Determine the (x, y) coordinate at the center of the cell enclosing the given text.  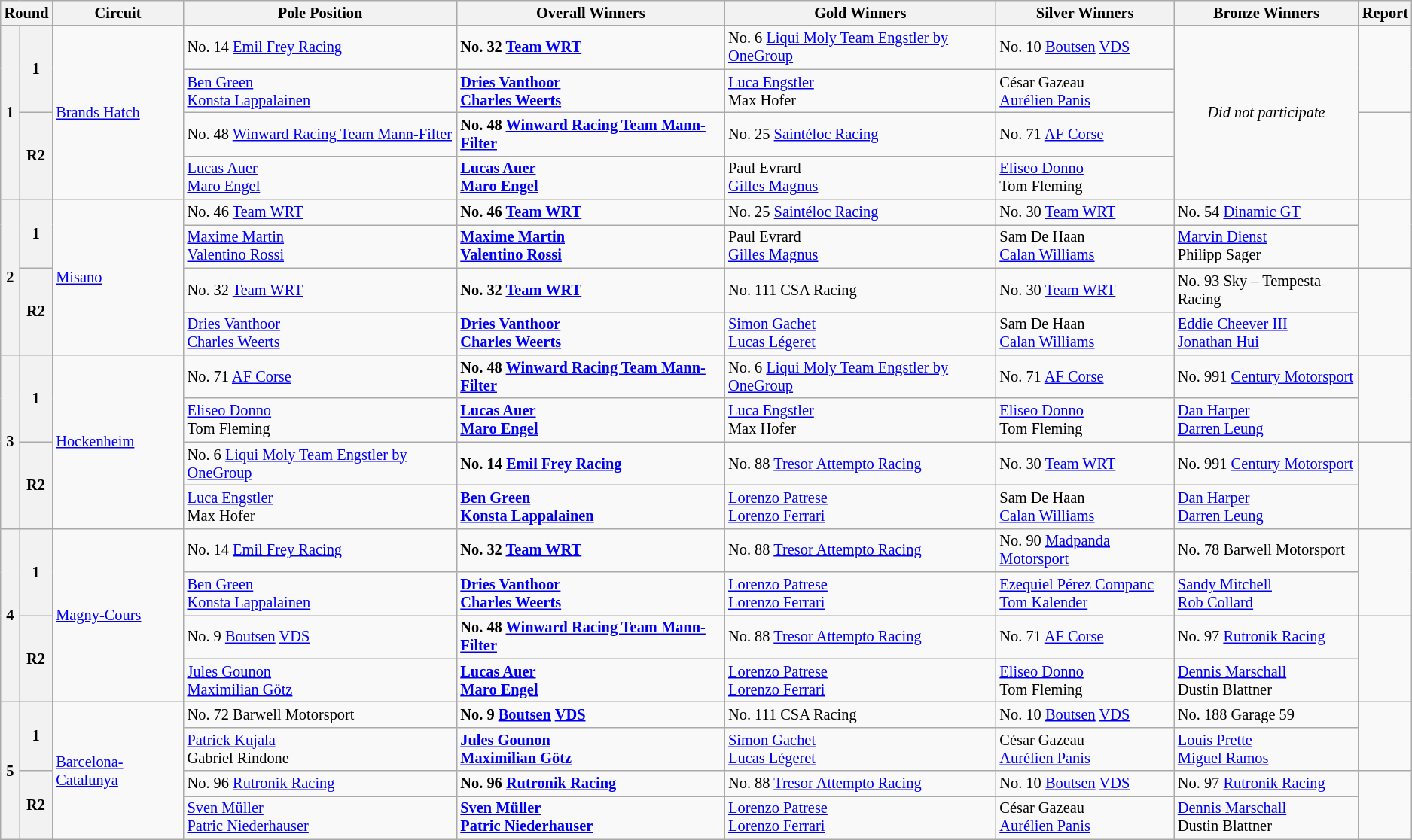
Eddie Cheever III Jonathan Hui (1267, 333)
No. 93 Sky – Tempesta Racing (1267, 290)
Patrick Kujala Gabriel Rindone (321, 749)
2 (11, 277)
Overall Winners (590, 13)
Marvin Dienst Philipp Sager (1267, 246)
Circuit (117, 13)
No. 54 Dinamic GT (1267, 212)
Brands Hatch (117, 113)
No. 188 Garage 59 (1267, 714)
Barcelona-Catalunya (117, 771)
Report (1386, 13)
Silver Winners (1084, 13)
Louis Prette Miguel Ramos (1267, 749)
Did not participate (1267, 113)
Ezequiel Pérez Companc Tom Kalender (1084, 594)
Round (27, 13)
No. 72 Barwell Motorsport (321, 714)
Magny-Cours (117, 616)
4 (11, 616)
Pole Position (321, 13)
Sandy Mitchell Rob Collard (1267, 594)
No. 78 Barwell Motorsport (1267, 550)
5 (11, 771)
Hockenheim (117, 441)
No. 90 Madpanda Motorsport (1084, 550)
Bronze Winners (1267, 13)
Misano (117, 277)
Gold Winners (860, 13)
3 (11, 441)
